Return (x, y) of the center of cell containing provided text 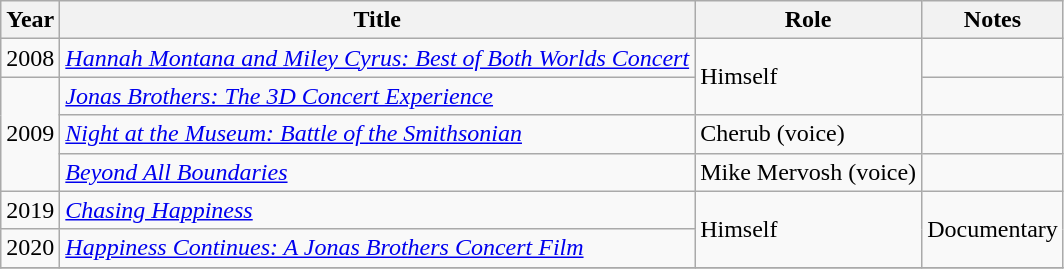
Documentary (993, 229)
Night at the Museum: Battle of the Smithsonian (378, 134)
2020 (30, 248)
2019 (30, 210)
2008 (30, 58)
Mike Mervosh (voice) (808, 172)
2009 (30, 134)
Beyond All Boundaries (378, 172)
Happiness Continues: A Jonas Brothers Concert Film (378, 248)
Chasing Happiness (378, 210)
Title (378, 20)
Role (808, 20)
Notes (993, 20)
Jonas Brothers: The 3D Concert Experience (378, 96)
Year (30, 20)
Cherub (voice) (808, 134)
Hannah Montana and Miley Cyrus: Best of Both Worlds Concert (378, 58)
